Detect which cell encompasses the target text, then output its (X, Y) center coordinate. 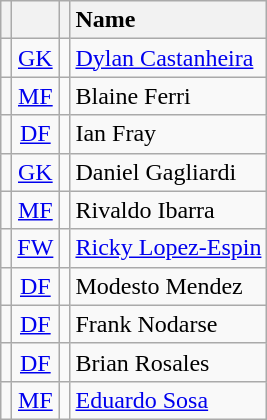
Dylan Castanheira (168, 58)
Ian Fray (168, 134)
Modesto Mendez (168, 286)
Daniel Gagliardi (168, 172)
FW (36, 248)
Blaine Ferri (168, 96)
Eduardo Sosa (168, 400)
Brian Rosales (168, 362)
Name (168, 20)
Frank Nodarse (168, 324)
Ricky Lopez-Espin (168, 248)
Rivaldo Ibarra (168, 210)
